Capture the cell that displays the provided text and extract its (X, Y) central coordinate. 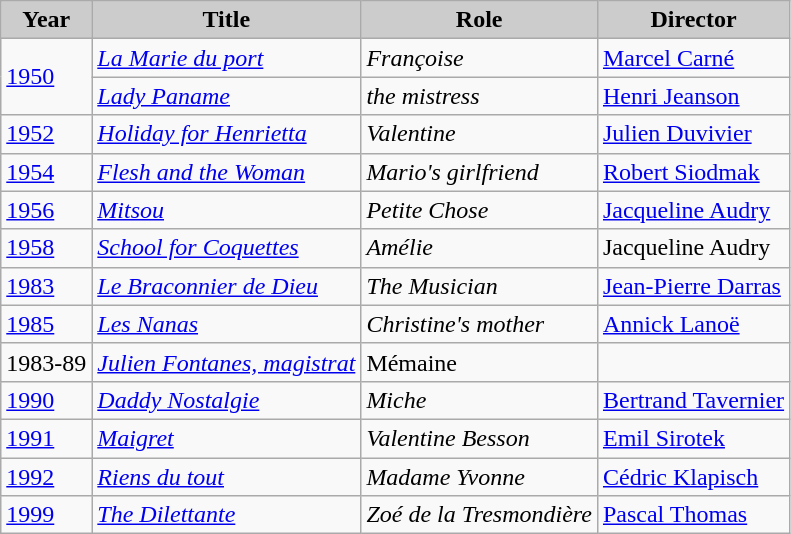
Bertrand Tavernier (693, 400)
Julien Fontanes, magistrat (226, 362)
Pascal Thomas (693, 515)
Marcel Carné (693, 58)
1950 (46, 77)
Miche (480, 400)
1983-89 (46, 362)
Julien Duvivier (693, 134)
Year (46, 20)
Title (226, 20)
Robert Siodmak (693, 172)
Les Nanas (226, 324)
Cédric Klapisch (693, 477)
Mario's girlfriend (480, 172)
Jean-Pierre Darras (693, 286)
1983 (46, 286)
1958 (46, 248)
Maigret (226, 438)
Henri Jeanson (693, 96)
The Musician (480, 286)
Zoé de la Tresmondière (480, 515)
Christine's mother (480, 324)
Riens du tout (226, 477)
Françoise (480, 58)
School for Coquettes (226, 248)
1991 (46, 438)
Daddy Nostalgie (226, 400)
Holiday for Henrietta (226, 134)
Le Braconnier de Dieu (226, 286)
1956 (46, 210)
Valentine Besson (480, 438)
Mémaine (480, 362)
La Marie du port (226, 58)
1990 (46, 400)
1999 (46, 515)
the mistress (480, 96)
1985 (46, 324)
Mitsou (226, 210)
Emil Sirotek (693, 438)
The Dilettante (226, 515)
Annick Lanoë (693, 324)
1954 (46, 172)
1952 (46, 134)
Madame Yvonne (480, 477)
Petite Chose (480, 210)
Role (480, 20)
Director (693, 20)
Amélie (480, 248)
1992 (46, 477)
Lady Paname (226, 96)
Flesh and the Woman (226, 172)
Valentine (480, 134)
